Scan for the cell matching the given text and deliver its (X, Y) coordinate at center. 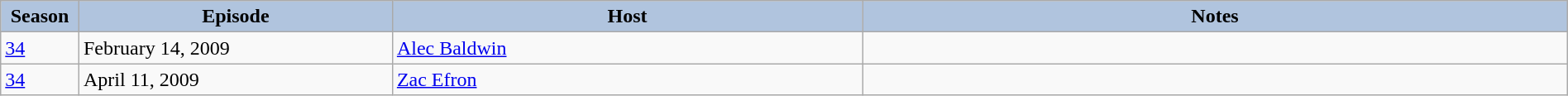
Zac Efron (627, 79)
Alec Baldwin (627, 48)
Host (627, 17)
Notes (1216, 17)
April 11, 2009 (235, 79)
February 14, 2009 (235, 48)
Episode (235, 17)
Season (40, 17)
